Search for the cell housing the specified text and yield its (X, Y) center coordinate. 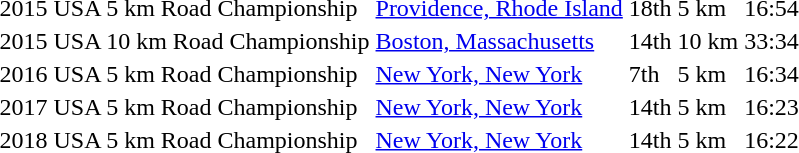
10 km (708, 41)
Boston, Massachusetts (499, 41)
USA 10 km Road Championship (212, 41)
7th (650, 74)
